Detect which cell encompasses the target text, then output its [X, Y] center coordinate. 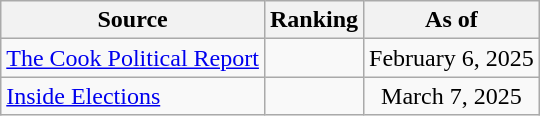
As of [452, 20]
Source [133, 20]
Ranking [314, 20]
March 7, 2025 [452, 96]
The Cook Political Report [133, 58]
February 6, 2025 [452, 58]
Inside Elections [133, 96]
